Capture the cell that displays the provided text and extract its [X, Y] central coordinate. 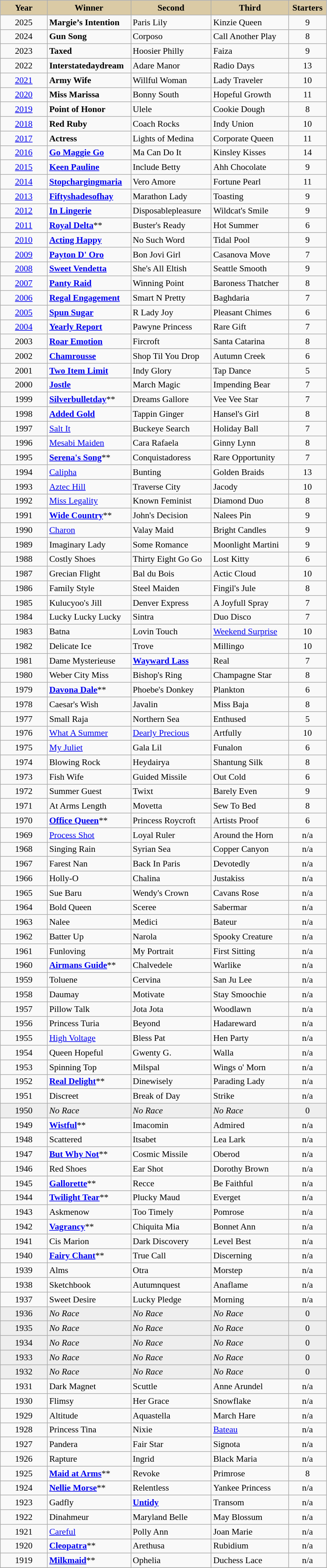
Delicate Ice [89, 647]
Phoebe's Donkey [171, 690]
1919 [24, 1561]
Princess Roycroft [171, 820]
Sue Baru [89, 893]
Autumn Creek [250, 356]
Maryland Belle [171, 1517]
Red Ruby [89, 124]
She's All Eltish [171, 269]
Transom [250, 1503]
1955 [24, 1038]
Holly-O [89, 879]
Polly Ann [171, 1532]
2013 [24, 196]
Sceree [171, 908]
Chiquita Mia [171, 1227]
Funloving [89, 951]
Enthused [250, 719]
Ulele [171, 110]
Trove [171, 647]
Kinsley Kisses [250, 153]
Bunting [171, 472]
No Such Word [171, 240]
Singing Rain [89, 849]
1940 [24, 1256]
Red Shoes [89, 1169]
Maid at Arms** [89, 1473]
Kinzie Queen [250, 22]
Devotedly [250, 864]
1943 [24, 1212]
1925 [24, 1473]
Traverse City [171, 487]
1970 [24, 820]
1976 [24, 733]
1929 [24, 1416]
1920 [24, 1546]
Hansel's Girl [250, 414]
Buster's Ready [171, 226]
1957 [24, 1009]
Dark Discovery [171, 1241]
Heydairya [171, 763]
Army Wife [89, 80]
Milkmaid** [89, 1561]
Narola [171, 937]
Toasting [250, 196]
Cara Rafaela [171, 443]
Parading Lady [250, 1082]
Hopeful Growth [250, 95]
1971 [24, 806]
Diamond Duo [250, 501]
1946 [24, 1169]
Lea Lark [250, 1140]
Milspal [171, 1067]
Black Maria [250, 1459]
Added Gold [89, 414]
Golden Braids [250, 472]
Nellie Morse** [89, 1488]
1964 [24, 908]
2005 [24, 312]
1967 [24, 864]
Artists Proof [250, 820]
2023 [24, 51]
Rare Gift [250, 327]
High Voltage [89, 1038]
Queen Hopeful [89, 1053]
Smart N Pretty [171, 298]
Winner [89, 8]
Summer Guest [89, 792]
Go Maggie Go [89, 153]
2024 [24, 37]
What A Summer [89, 733]
Medici [171, 922]
My Portrait [171, 951]
1956 [24, 1024]
Wide Country** [89, 516]
Real [250, 661]
Admired [250, 1125]
Cavans Rose [250, 893]
Dinahmeur [89, 1517]
1980 [24, 675]
Toluene [89, 980]
R Lady Joy [171, 312]
2020 [24, 95]
Margie’s Intention [89, 22]
Barely Even [250, 792]
Altitude [89, 1416]
1923 [24, 1503]
Weekend Surprise [250, 632]
Dreams Gallore [171, 400]
Stopchargingmaria [89, 182]
Hadareward [250, 1024]
Mesabi Maiden [89, 443]
Actic Cloud [250, 574]
Morstep [250, 1271]
Sweet Desire [89, 1300]
John's Decision [171, 516]
1942 [24, 1227]
1996 [24, 443]
2001 [24, 371]
1926 [24, 1459]
Level Best [250, 1241]
Bateur [250, 922]
Spooky Creature [250, 937]
Lovin Touch [171, 632]
1983 [24, 632]
Moonlight Martini [250, 545]
Joan Marie [250, 1532]
Family Style [89, 588]
Fortune Pearl [250, 182]
2014 [24, 182]
Fiftyshadesofhay [89, 196]
1979 [24, 690]
Bonnet Ann [250, 1227]
1998 [24, 414]
2010 [24, 240]
Anne Arundel [250, 1387]
Radio Days [250, 66]
Airmans Guide** [89, 965]
Scuttle [171, 1387]
Cervina [171, 980]
Flimsy [89, 1401]
Serena's Song** [89, 458]
Too Timely [171, 1212]
1937 [24, 1300]
Duo Disco [250, 617]
Casanova Move [250, 255]
Copper Canyon [250, 849]
Bishop's Ring [171, 675]
Lights of Medina [171, 139]
Year [24, 8]
Small Raja [89, 719]
2015 [24, 167]
Cosmic Missile [171, 1155]
Duchess Lace [250, 1561]
Champagne Star [250, 675]
Pawyne Princess [171, 327]
Ear Shot [171, 1169]
Stay Smoochie [250, 995]
Taxed [89, 51]
Rapture [89, 1459]
1966 [24, 879]
Relentless [171, 1488]
Snowflake [250, 1401]
Blowing Rock [89, 763]
1936 [24, 1314]
Cookie Dough [250, 110]
Back In Paris [171, 864]
Itsabet [171, 1140]
2009 [24, 255]
Lucky Lucky Lucky [89, 617]
Fair Star [171, 1445]
Davona Dale** [89, 690]
Winning Point [171, 284]
1952 [24, 1082]
1931 [24, 1387]
Nixie [171, 1430]
Hen Party [250, 1038]
Movetta [171, 806]
Spun Sugar [89, 312]
1969 [24, 835]
Some Romance [171, 545]
Chalina [171, 879]
Include Betty [171, 167]
Batter Up [89, 937]
1933 [24, 1357]
1954 [24, 1053]
Justakiss [250, 879]
Wildcat's Smile [250, 211]
1932 [24, 1372]
Tappin Ginger [171, 414]
A Joyfull Spray [250, 603]
Marathon Lady [171, 196]
Holiday Ball [250, 429]
March Hare [250, 1416]
Hot Summer [250, 226]
1994 [24, 472]
Bold Queen [89, 908]
Break of Day [171, 1096]
Oberod [250, 1155]
Third [250, 8]
Askmenow [89, 1212]
Aztec Hill [89, 487]
Woodlawn [250, 1009]
Two Item Limit [89, 371]
Denver Express [171, 603]
Warlike [250, 965]
Imacomin [171, 1125]
Careful [89, 1532]
Coach Rocks [171, 124]
1978 [24, 704]
Pandera [89, 1445]
2025 [24, 22]
1965 [24, 893]
Batna [89, 632]
Walla [250, 1053]
Vee Vee Star [250, 400]
Bon Jovi Girl [171, 255]
Northern Sea [171, 719]
2016 [24, 153]
1977 [24, 719]
But Why Not** [89, 1155]
1922 [24, 1517]
Twixt [171, 792]
Plucky Maud [171, 1198]
Syrian Sea [171, 849]
2022 [24, 66]
Calipha [89, 472]
Lost Kitty [250, 559]
1948 [24, 1140]
1975 [24, 748]
1944 [24, 1198]
Pomrose [250, 1212]
Corporate Queen [250, 139]
Recce [171, 1183]
Strike [250, 1096]
Millingo [250, 647]
Untidy [171, 1503]
Dorothy Brown [250, 1169]
Indy Union [250, 124]
Jacody [250, 487]
Fairy Chant** [89, 1256]
Sweet Vendetta [89, 269]
Buckeye Search [171, 429]
1953 [24, 1067]
2007 [24, 284]
1968 [24, 849]
Otra [171, 1271]
Silverbulletday** [89, 400]
1949 [24, 1125]
1930 [24, 1401]
2004 [24, 327]
Daumay [89, 995]
Bateau [250, 1430]
1939 [24, 1271]
1972 [24, 792]
Beyond [171, 1024]
Second [171, 8]
2003 [24, 342]
1991 [24, 516]
Aquastella [171, 1416]
Vagrancy** [89, 1227]
1927 [24, 1445]
Morning [250, 1300]
Acting Happy [89, 240]
Fingil's Jule [250, 588]
1921 [24, 1532]
Cis Marion [89, 1241]
Indy Glory [171, 371]
Regal Engagement [89, 298]
1995 [24, 458]
Grecian Flight [89, 574]
Conquistadoress [171, 458]
1959 [24, 980]
1928 [24, 1430]
Miss Baja [250, 704]
2011 [24, 226]
1984 [24, 617]
Wistful** [89, 1125]
Thirty Eight Go Go [171, 559]
1924 [24, 1488]
Yearly Report [89, 327]
Call Another Play [250, 37]
1986 [24, 588]
1982 [24, 647]
2017 [24, 139]
2000 [24, 385]
Baghdaria [250, 298]
Caesar's Wish [89, 704]
Point of Honor [89, 110]
Autumnquest [171, 1285]
True Call [171, 1256]
Kulucyoo's Jill [89, 603]
Nalees Pin [250, 516]
Revoke [171, 1473]
Jota Jota [171, 1009]
San Ju Lee [250, 980]
Nalee [89, 922]
Hoosier Philly [171, 51]
Payton D' Oro [89, 255]
1985 [24, 603]
1947 [24, 1155]
Spinning Top [89, 1067]
Anaflame [250, 1285]
My Juliet [89, 748]
Wayward Lass [171, 661]
Known Feminist [171, 501]
Fish Wife [89, 777]
Costly Shoes [89, 559]
Gallorette** [89, 1183]
Roar Emotion [89, 342]
Out Cold [250, 777]
Willful Woman [171, 80]
Princess Turia [89, 1024]
Farest Nan [89, 864]
Gadfly [89, 1503]
Adare Manor [171, 66]
Artfully [250, 733]
1963 [24, 922]
2012 [24, 211]
Princess Tina [89, 1430]
1987 [24, 574]
At Arms Length [89, 806]
1941 [24, 1241]
Ginny Lynn [250, 443]
1973 [24, 777]
Loyal Ruler [171, 835]
Wendy's Crown [171, 893]
14 [308, 153]
Shantung Silk [250, 763]
1938 [24, 1285]
Twilight Tear** [89, 1198]
Rubidium [250, 1546]
1988 [24, 559]
Dame Mysterieuse [89, 661]
1960 [24, 965]
1951 [24, 1096]
Gala Lil [171, 748]
Process Shot [89, 835]
1999 [24, 400]
Arethusa [171, 1546]
Seattle Smooth [250, 269]
Plankton [250, 690]
Cleopatra** [89, 1546]
Guided Missile [171, 777]
Steel Maiden [171, 588]
Baroness Thatcher [250, 284]
1962 [24, 937]
1974 [24, 763]
Motivate [171, 995]
Sabermar [250, 908]
1993 [24, 487]
Dearly Precious [171, 733]
Tidal Pool [250, 240]
Chalvedele [171, 965]
1961 [24, 951]
Tap Dance [250, 371]
Paris Lily [171, 22]
Impending Bear [250, 385]
Ingrid [171, 1459]
Interstatedaydream [89, 66]
Lady Traveler [250, 80]
Imaginary Lady [89, 545]
Keen Pauline [89, 167]
Miss Marissa [89, 95]
Panty Raid [89, 284]
Santa Catarina [250, 342]
1934 [24, 1343]
Fircroft [171, 342]
Discerning [250, 1256]
Starters [308, 8]
Shop Til You Drop [171, 356]
Primrose [250, 1473]
Disposablepleasure [171, 211]
Office Queen** [89, 820]
Charon [89, 530]
1981 [24, 661]
Rare Opportunity [250, 458]
Faiza [250, 51]
1989 [24, 545]
Javalin [171, 704]
Valay Maid [171, 530]
Salt It [89, 429]
Discreet [89, 1096]
2006 [24, 298]
Wings o' Morn [250, 1067]
2019 [24, 110]
Bright Candles [250, 530]
1945 [24, 1183]
Everget [250, 1198]
Bal du Bois [171, 574]
2018 [24, 124]
1992 [24, 501]
Actress [89, 139]
1958 [24, 995]
1950 [24, 1111]
Jostle [89, 385]
Ma Can Do It [171, 153]
Sew To Bed [250, 806]
Be Faithful [250, 1183]
Miss Legality [89, 501]
2008 [24, 269]
Ophelia [171, 1561]
March Magic [171, 385]
May Blossum [250, 1517]
Bless Pat [171, 1038]
Weber City Miss [89, 675]
1997 [24, 429]
Bonny South [171, 95]
First Sitting [250, 951]
Vero Amore [171, 182]
Gun Song [89, 37]
Around the Horn [250, 835]
Sketchbook [89, 1285]
Sintra [171, 617]
2002 [24, 356]
Yankee Princess [250, 1488]
Alms [89, 1271]
Dinewisely [171, 1082]
2021 [24, 80]
Ahh Chocolate [250, 167]
Lucky Pledge [171, 1300]
1990 [24, 530]
Pleasant Chimes [250, 312]
Chamrousse [89, 356]
1935 [24, 1328]
Funalon [250, 748]
Her Grace [171, 1401]
In Lingerie [89, 211]
Pillow Talk [89, 1009]
Signota [250, 1445]
Royal Delta** [89, 226]
Dark Magnet [89, 1387]
Gwenty G. [171, 1053]
Corposo [171, 37]
Real Delight** [89, 1082]
Scattered [89, 1140]
